For the text-containing cell, return its midpoint in (X, Y) coordinate format. 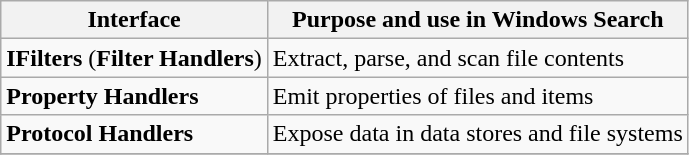
Interface (134, 20)
IFilters (Filter Handlers) (134, 58)
Purpose and use in Windows Search (478, 20)
Protocol Handlers (134, 134)
Expose data in data stores and file systems (478, 134)
Emit properties of files and items (478, 96)
Extract, parse, and scan file contents (478, 58)
Property Handlers (134, 96)
